Detect which cell encompasses the target text, then output its [x, y] center coordinate. 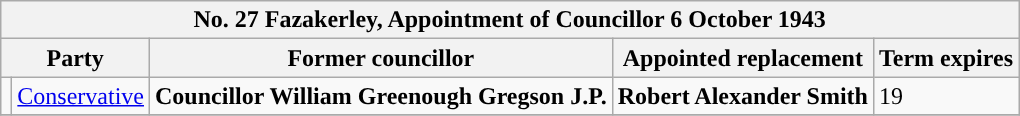
Robert Alexander Smith [742, 96]
Party [76, 58]
19 [946, 96]
Term expires [946, 58]
Former councillor [382, 58]
Appointed replacement [742, 58]
Conservative [81, 96]
No. 27 Fazakerley, Appointment of Councillor 6 October 1943 [510, 20]
Councillor William Greenough Gregson J.P. [382, 96]
